Return [x, y] of the center of cell containing provided text 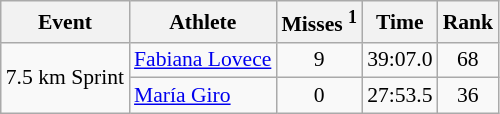
39:07.0 [400, 60]
7.5 km Sprint [65, 78]
9 [319, 60]
Event [65, 22]
Misses 1 [319, 22]
Rank [468, 22]
36 [468, 96]
María Giro [202, 96]
0 [319, 96]
Fabiana Lovece [202, 60]
27:53.5 [400, 96]
68 [468, 60]
Athlete [202, 22]
Time [400, 22]
